Pinpoint the cell where the given text exists, returning its [X, Y] midpoint coordinate. 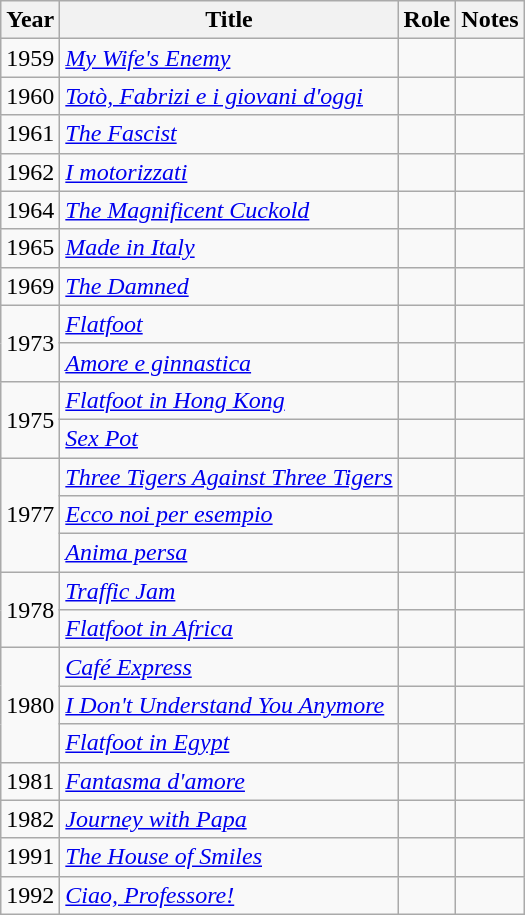
Journey with Papa [229, 819]
1969 [30, 286]
Three Tigers Against Three Tigers [229, 477]
1959 [30, 58]
The Damned [229, 286]
I motorizzati [229, 172]
1962 [30, 172]
1965 [30, 248]
1981 [30, 781]
1991 [30, 857]
1973 [30, 343]
The Magnificent Cuckold [229, 210]
1980 [30, 705]
1975 [30, 419]
I Don't Understand You Anymore [229, 705]
Flatfoot in Africa [229, 629]
Totò, Fabrizi e i giovani d'oggi [229, 96]
The Fascist [229, 134]
1977 [30, 515]
Made in Italy [229, 248]
1964 [30, 210]
1961 [30, 134]
Notes [490, 20]
Ciao, Professore! [229, 895]
Flatfoot in Egypt [229, 743]
1978 [30, 610]
Flatfoot [229, 324]
Café Express [229, 667]
Year [30, 20]
The House of Smiles [229, 857]
Traffic Jam [229, 591]
1960 [30, 96]
1992 [30, 895]
My Wife's Enemy [229, 58]
Amore e ginnastica [229, 362]
Flatfoot in Hong Kong [229, 400]
Ecco noi per esempio [229, 515]
Title [229, 20]
1982 [30, 819]
Anima persa [229, 553]
Sex Pot [229, 438]
Role [427, 20]
Fantasma d'amore [229, 781]
